Find where the given text appears and provide that cell's center as [X, Y] coordinate. 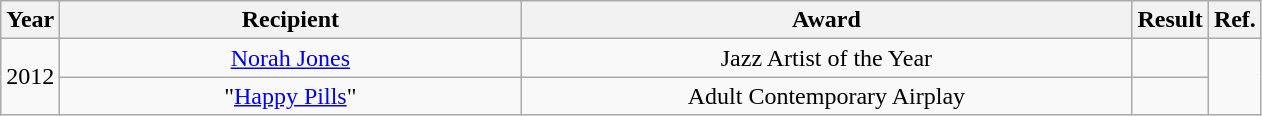
Adult Contemporary Airplay [826, 96]
Recipient [290, 20]
Year [30, 20]
Norah Jones [290, 58]
2012 [30, 77]
"Happy Pills" [290, 96]
Ref. [1234, 20]
Result [1170, 20]
Jazz Artist of the Year [826, 58]
Award [826, 20]
